Extract the [x, y] coordinate from the center of the cell holding the provided text.  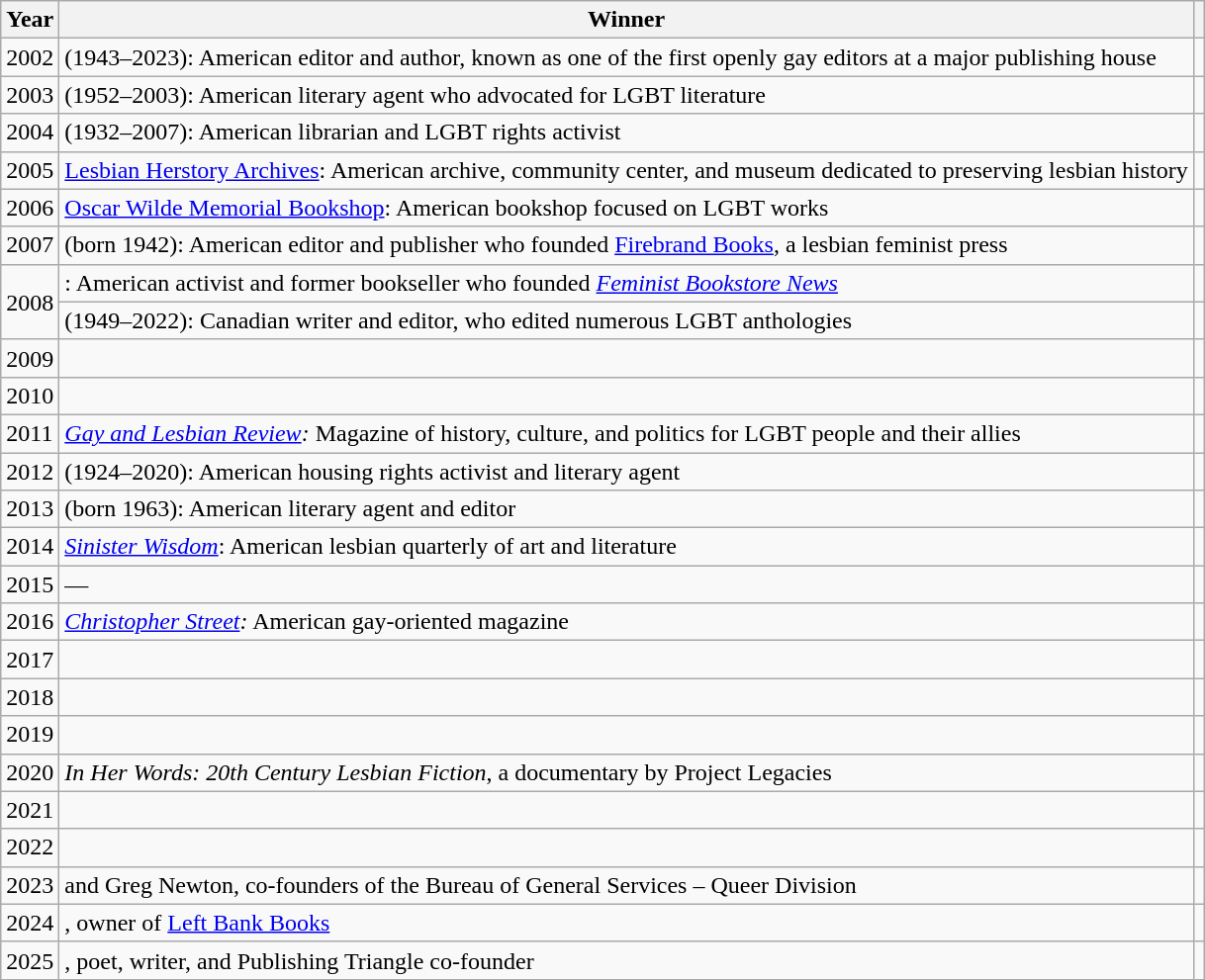
2017 [30, 660]
2013 [30, 509]
, poet, writer, and Publishing Triangle co-founder [626, 960]
In Her Words: 20th Century Lesbian Fiction, a documentary by Project Legacies [626, 772]
Gay and Lesbian Review: Magazine of history, culture, and politics for LGBT people and their allies [626, 433]
2020 [30, 772]
2009 [30, 358]
(1932–2007): American librarian and LGBT rights activist [626, 133]
(born 1942): American editor and publisher who founded Firebrand Books, a lesbian feminist press [626, 245]
2025 [30, 960]
2012 [30, 472]
2021 [30, 810]
(1943–2023): American editor and author, known as one of the first openly gay editors at a major publishing house [626, 57]
2019 [30, 735]
2007 [30, 245]
2022 [30, 847]
2004 [30, 133]
and Greg Newton, co-founders of the Bureau of General Services – Queer Division [626, 885]
, owner of Left Bank Books [626, 923]
2005 [30, 170]
2010 [30, 396]
(1924–2020): American housing rights activist and literary agent [626, 472]
(1949–2022): Canadian writer and editor, who edited numerous LGBT anthologies [626, 320]
2015 [30, 584]
2018 [30, 697]
2003 [30, 95]
2008 [30, 302]
Lesbian Herstory Archives: American archive, community center, and museum dedicated to preserving lesbian history [626, 170]
2006 [30, 208]
2011 [30, 433]
2014 [30, 547]
Oscar Wilde Memorial Bookshop: American bookshop focused on LGBT works [626, 208]
2002 [30, 57]
(born 1963): American literary agent and editor [626, 509]
Sinister Wisdom: American lesbian quarterly of art and literature [626, 547]
2023 [30, 885]
— [626, 584]
Christopher Street: American gay-oriented magazine [626, 622]
Winner [626, 20]
2016 [30, 622]
2024 [30, 923]
(1952–2003): American literary agent who advocated for LGBT literature [626, 95]
Year [30, 20]
: American activist and former bookseller who founded Feminist Bookstore News [626, 283]
